Output the (X, Y) coordinate of the center of the cell containing the given text.  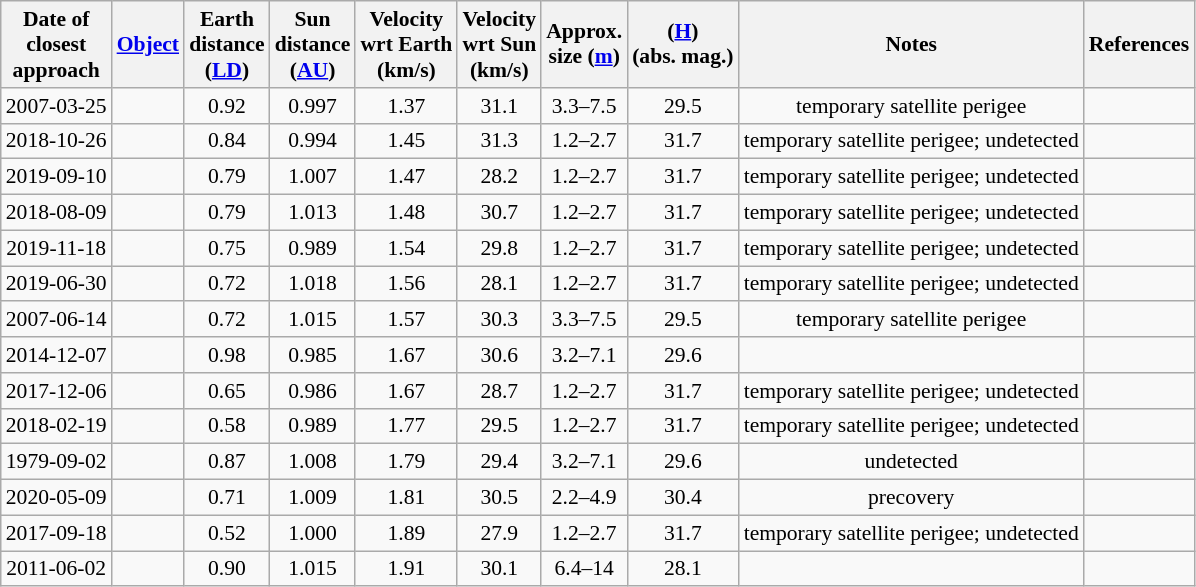
1.89 (406, 533)
0.84 (227, 141)
31.1 (499, 106)
0.92 (227, 106)
1.47 (406, 177)
2007-03-25 (56, 106)
0.994 (313, 141)
29.4 (499, 462)
2.2–4.9 (584, 498)
2014-12-07 (56, 355)
27.9 (499, 533)
28.2 (499, 177)
Object (148, 44)
1.81 (406, 498)
2011-06-02 (56, 569)
30.6 (499, 355)
2018-08-09 (56, 213)
1.37 (406, 106)
1.79 (406, 462)
1.007 (313, 177)
0.71 (227, 498)
2017-09-18 (56, 533)
Velocitywrt Earth(km/s) (406, 44)
30.3 (499, 320)
29.8 (499, 248)
28.7 (499, 391)
30.7 (499, 213)
1.54 (406, 248)
1.009 (313, 498)
2007-06-14 (56, 320)
2019-06-30 (56, 284)
Earthdistance(LD) (227, 44)
0.997 (313, 106)
0.52 (227, 533)
30.5 (499, 498)
0.90 (227, 569)
6.4–14 (584, 569)
2018-02-19 (56, 426)
References (1139, 44)
1.45 (406, 141)
30.1 (499, 569)
Velocitywrt Sun(km/s) (499, 44)
1.018 (313, 284)
undetected (912, 462)
0.75 (227, 248)
1.56 (406, 284)
Notes (912, 44)
1.48 (406, 213)
1.008 (313, 462)
Approx.size (m) (584, 44)
Date ofclosestapproach (56, 44)
30.4 (682, 498)
0.65 (227, 391)
0.985 (313, 355)
Sundistance(AU) (313, 44)
precovery (912, 498)
0.87 (227, 462)
0.98 (227, 355)
2019-09-10 (56, 177)
2018-10-26 (56, 141)
1.91 (406, 569)
1979-09-02 (56, 462)
0.986 (313, 391)
(H)(abs. mag.) (682, 44)
2020-05-09 (56, 498)
1.57 (406, 320)
1.000 (313, 533)
0.58 (227, 426)
1.77 (406, 426)
2017-12-06 (56, 391)
2019-11-18 (56, 248)
1.013 (313, 213)
31.3 (499, 141)
